Determine the (X, Y) coordinate at the center of the cell enclosing the given text.  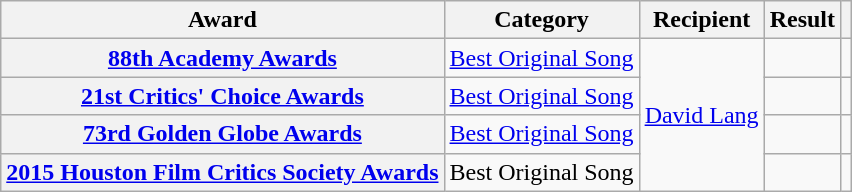
David Lang (702, 115)
88th Academy Awards (222, 58)
2015 Houston Film Critics Society Awards (222, 172)
Result (802, 20)
21st Critics' Choice Awards (222, 96)
Award (222, 20)
73rd Golden Globe Awards (222, 134)
Category (542, 20)
Recipient (702, 20)
